For the text-containing cell, return its midpoint in [x, y] coordinate format. 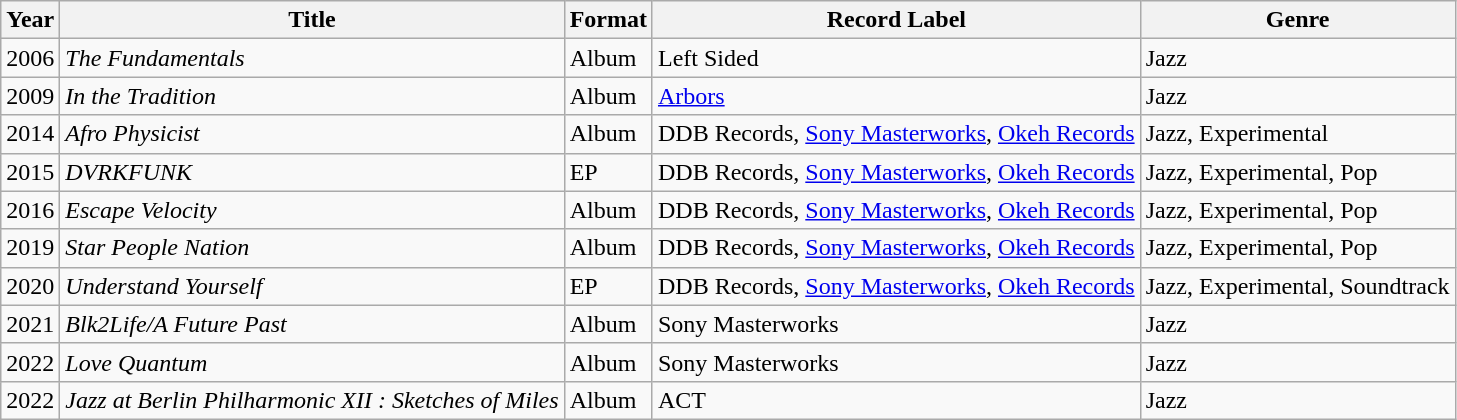
Record Label [896, 20]
ACT [896, 400]
Understand Yourself [312, 286]
Blk2Life/A Future Past [312, 324]
DVRKFUNK [312, 172]
Jazz, Experimental [1298, 134]
2014 [30, 134]
Format [608, 20]
Arbors [896, 96]
2021 [30, 324]
2015 [30, 172]
In the Tradition [312, 96]
Jazz at Berlin Philharmonic XII : Sketches of Miles [312, 400]
2019 [30, 248]
2006 [30, 58]
The Fundamentals [312, 58]
Jazz, Experimental, Soundtrack [1298, 286]
Year [30, 20]
Star People Nation [312, 248]
Genre [1298, 20]
Left Sided [896, 58]
2020 [30, 286]
2009 [30, 96]
Afro Physicist [312, 134]
Love Quantum [312, 362]
2016 [30, 210]
Escape Velocity [312, 210]
Title [312, 20]
